Extract the [x, y] coordinate from the center of the cell holding the provided text.  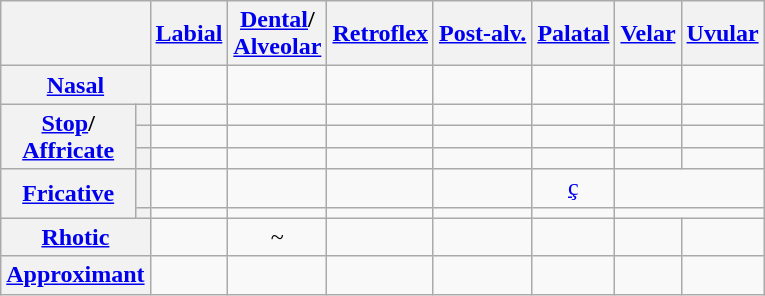
Stop/Affricate [68, 136]
Uvular [722, 34]
Fricative [68, 194]
Rhotic [76, 237]
Approximant [76, 275]
Velar [648, 34]
Retroflex [380, 34]
Nasal [76, 85]
~ [278, 237]
Palatal [574, 34]
Dental/Alveolar [278, 34]
Labial [189, 34]
Post-alv. [482, 34]
ç [574, 188]
